Provide the (X, Y) coordinate of the cell's center where the given text is located.  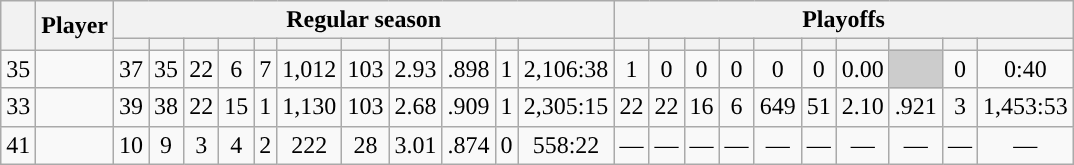
2,106:38 (566, 69)
7 (266, 69)
16 (702, 107)
1,453:53 (1025, 107)
2.68 (416, 107)
Regular season (364, 20)
1,012 (310, 69)
39 (132, 107)
.909 (468, 107)
Player (75, 26)
649 (778, 107)
.874 (468, 145)
.921 (916, 107)
15 (236, 107)
2.10 (862, 107)
51 (818, 107)
0:40 (1025, 69)
3.01 (416, 145)
558:22 (566, 145)
1,130 (310, 107)
9 (166, 145)
4 (236, 145)
Playoffs (844, 20)
10 (132, 145)
33 (18, 107)
222 (310, 145)
38 (166, 107)
28 (366, 145)
37 (132, 69)
0.00 (862, 69)
2 (266, 145)
2,305:15 (566, 107)
2.93 (416, 69)
.898 (468, 69)
41 (18, 145)
